Return the [X, Y] coordinate for the center point of the cell that contains the specified text.  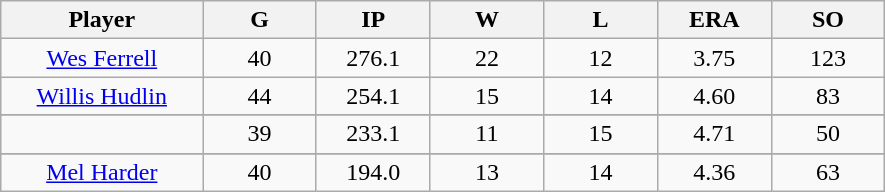
83 [828, 96]
4.71 [714, 134]
50 [828, 134]
L [601, 20]
233.1 [373, 134]
22 [487, 58]
3.75 [714, 58]
12 [601, 58]
Player [102, 20]
Wes Ferrell [102, 58]
Mel Harder [102, 172]
44 [260, 96]
SO [828, 20]
123 [828, 58]
4.36 [714, 172]
G [260, 20]
IP [373, 20]
254.1 [373, 96]
39 [260, 134]
11 [487, 134]
276.1 [373, 58]
194.0 [373, 172]
W [487, 20]
ERA [714, 20]
13 [487, 172]
Willis Hudlin [102, 96]
63 [828, 172]
4.60 [714, 96]
